Find where the given text appears and provide that cell's center as (x, y) coordinate. 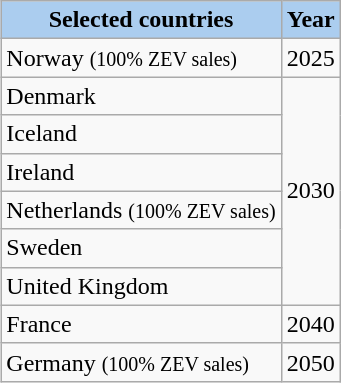
2025 (310, 58)
Iceland (141, 134)
2030 (310, 191)
United Kingdom (141, 286)
2050 (310, 362)
France (141, 324)
Year (310, 20)
Germany (100% ZEV sales) (141, 362)
Sweden (141, 248)
Ireland (141, 172)
Norway (100% ZEV sales) (141, 58)
Netherlands (100% ZEV sales) (141, 210)
Denmark (141, 96)
2040 (310, 324)
Selected countries (141, 20)
